Search for the cell housing the specified text and yield its [x, y] center coordinate. 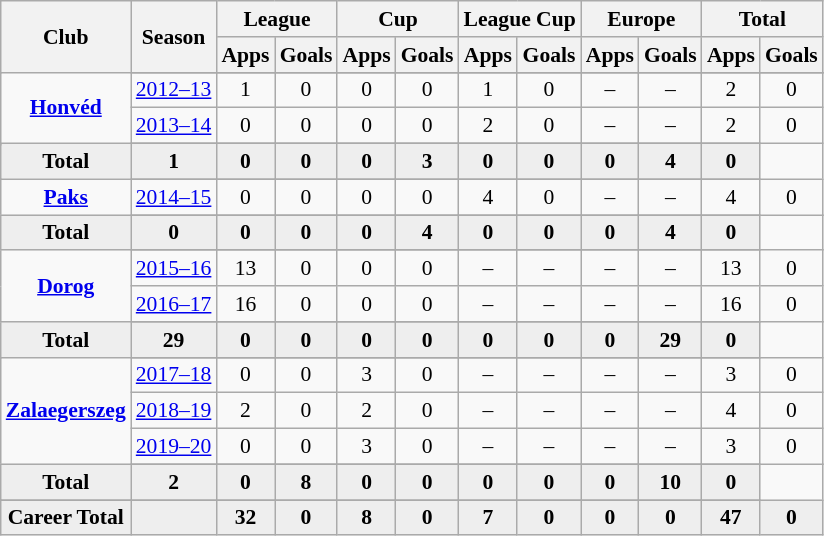
2019–20 [174, 447]
32 [245, 518]
7 [488, 518]
2016–17 [174, 304]
Dorog [66, 286]
Honvéd [66, 108]
Cup [398, 19]
2013–14 [174, 126]
Zalaegerszeg [66, 410]
10 [670, 482]
2014–15 [174, 197]
2015–16 [174, 269]
Career Total [66, 518]
47 [731, 518]
2017–18 [174, 375]
Europe [642, 19]
League Cup [520, 19]
2018–19 [174, 411]
League [276, 19]
2012–13 [174, 90]
Season [174, 36]
Club [66, 36]
Paks [66, 197]
